Scan for the cell matching the given text and deliver its (X, Y) coordinate at center. 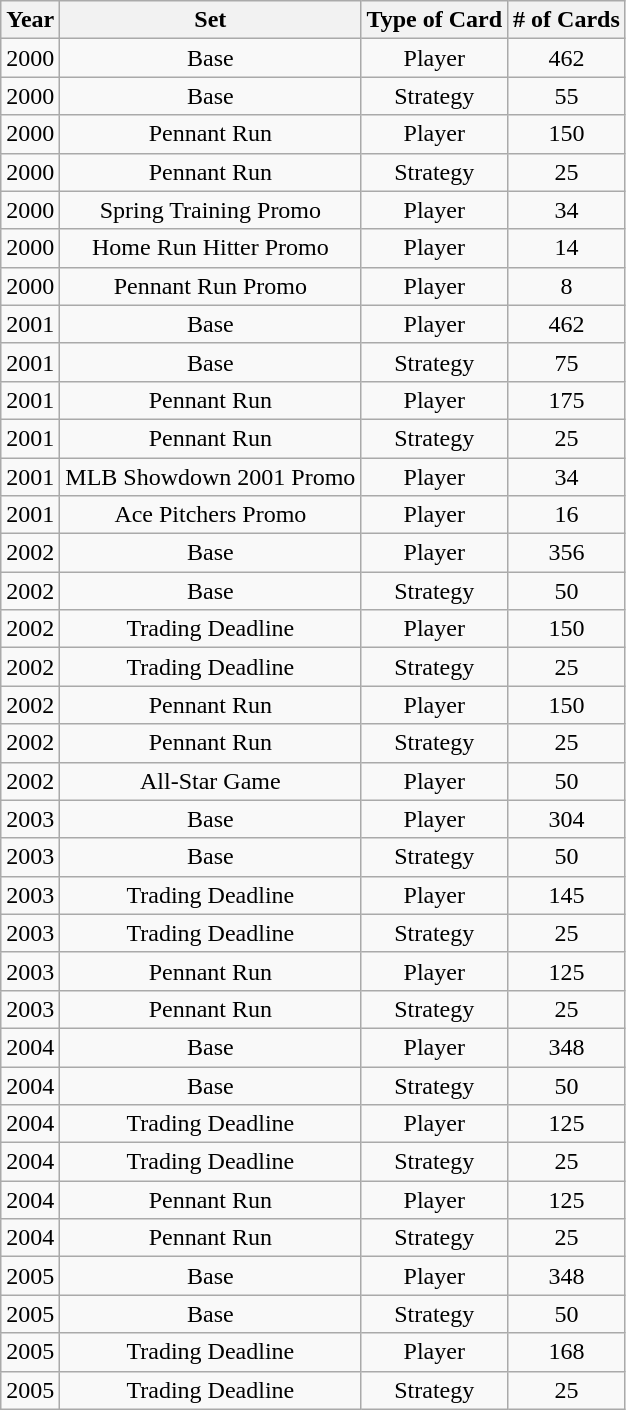
55 (567, 96)
Year (30, 20)
145 (567, 895)
# of Cards (567, 20)
Set (210, 20)
356 (567, 553)
All-Star Game (210, 781)
8 (567, 286)
304 (567, 819)
Type of Card (434, 20)
MLB Showdown 2001 Promo (210, 477)
75 (567, 362)
16 (567, 515)
14 (567, 248)
168 (567, 1352)
Home Run Hitter Promo (210, 248)
175 (567, 400)
Spring Training Promo (210, 210)
Ace Pitchers Promo (210, 515)
Pennant Run Promo (210, 286)
